Extract the (x, y) coordinate from the center of the cell holding the provided text.  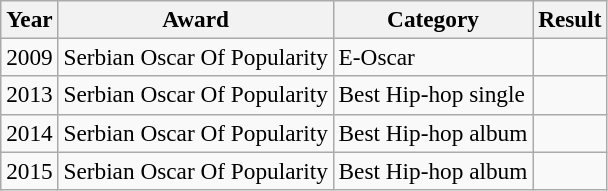
Category (433, 19)
2015 (30, 170)
Best Hip-hop single (433, 95)
2014 (30, 133)
Result (570, 19)
E-Oscar (433, 57)
2013 (30, 95)
Award (196, 19)
2009 (30, 57)
Year (30, 19)
